For the text-containing cell, return its midpoint in (x, y) coordinate format. 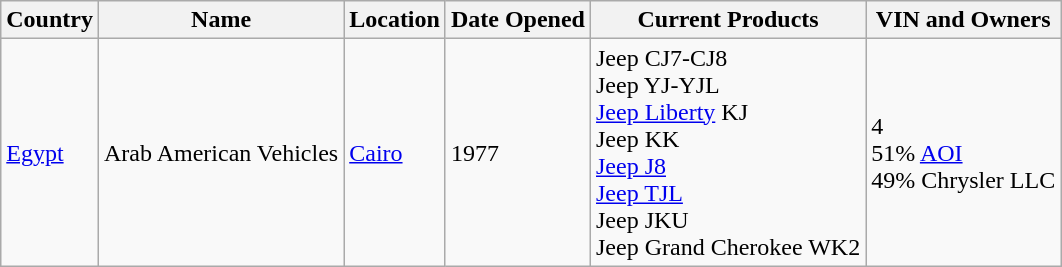
Country (50, 20)
Cairo (395, 152)
4 51% AOI49% Chrysler LLC (964, 152)
Date Opened (518, 20)
Jeep CJ7-CJ8Jeep YJ-YJLJeep Liberty KJJeep KKJeep J8Jeep TJLJeep JKUJeep Grand Cherokee WK2 (728, 152)
Location (395, 20)
Current Products (728, 20)
1977 (518, 152)
Egypt (50, 152)
Name (220, 20)
VIN and Owners (964, 20)
Arab American Vehicles (220, 152)
